Capture the cell that displays the provided text and extract its [X, Y] central coordinate. 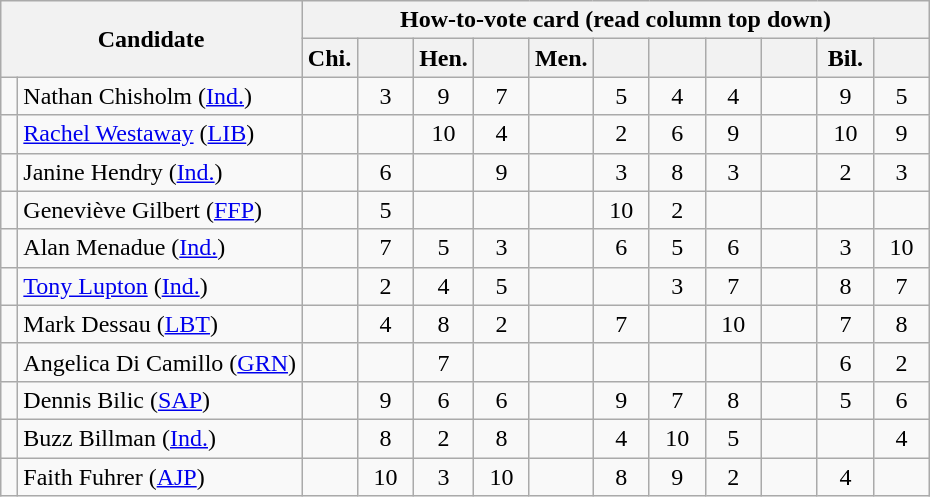
Chi. [330, 58]
Bil. [845, 58]
Angelica Di Camillo (GRN) [160, 362]
Rachel Westaway (LIB) [160, 134]
Nathan Chisholm (Ind.) [160, 96]
Hen. [444, 58]
Tony Lupton (Ind.) [160, 286]
Dennis Bilic (SAP) [160, 400]
Men. [561, 58]
Mark Dessau (LBT) [160, 324]
Faith Fuhrer (AJP) [160, 477]
Geneviève Gilbert (FFP) [160, 210]
Alan Menadue (Ind.) [160, 248]
Janine Hendry (Ind.) [160, 172]
Buzz Billman (Ind.) [160, 438]
How-to-vote card (read column top down) [616, 20]
Candidate [152, 39]
